Extract the (x, y) coordinate from the center of the cell holding the provided text.  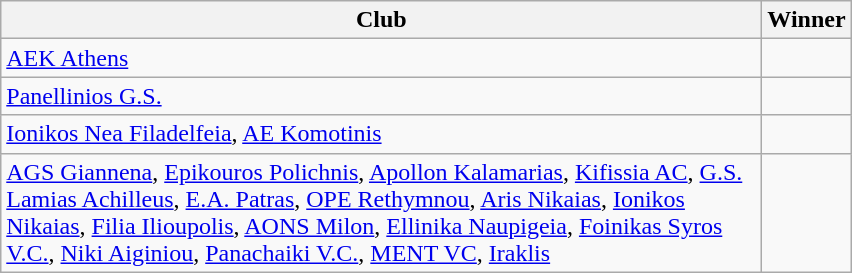
Ionikos Nea Filadelfeia, AE Komotinis (382, 134)
AEK Athens (382, 58)
Winner (806, 20)
Club (382, 20)
Panellinios G.S. (382, 96)
